Identify which cell holds the provided text, then report its (X, Y) central coordinate. 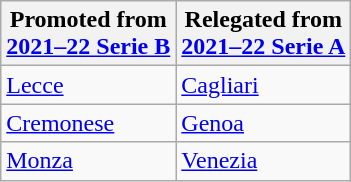
Venezia (264, 161)
Promoted from2021–22 Serie B (88, 34)
Monza (88, 161)
Genoa (264, 123)
Cremonese (88, 123)
Relegated from2021–22 Serie A (264, 34)
Cagliari (264, 85)
Lecce (88, 85)
